Provide the (X, Y) coordinate of the cell's center where the given text is located.  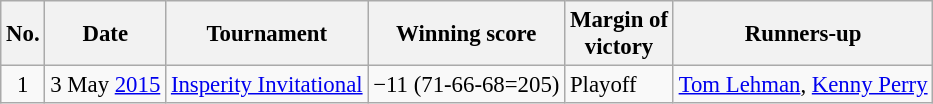
No. (23, 34)
−11 (71-66-68=205) (466, 85)
Insperity Invitational (267, 85)
Tournament (267, 34)
Margin ofvictory (620, 34)
Tom Lehman, Kenny Perry (803, 85)
3 May 2015 (106, 85)
Winning score (466, 34)
Date (106, 34)
Playoff (620, 85)
1 (23, 85)
Runners-up (803, 34)
